Pinpoint the cell where the given text exists, returning its [x, y] midpoint coordinate. 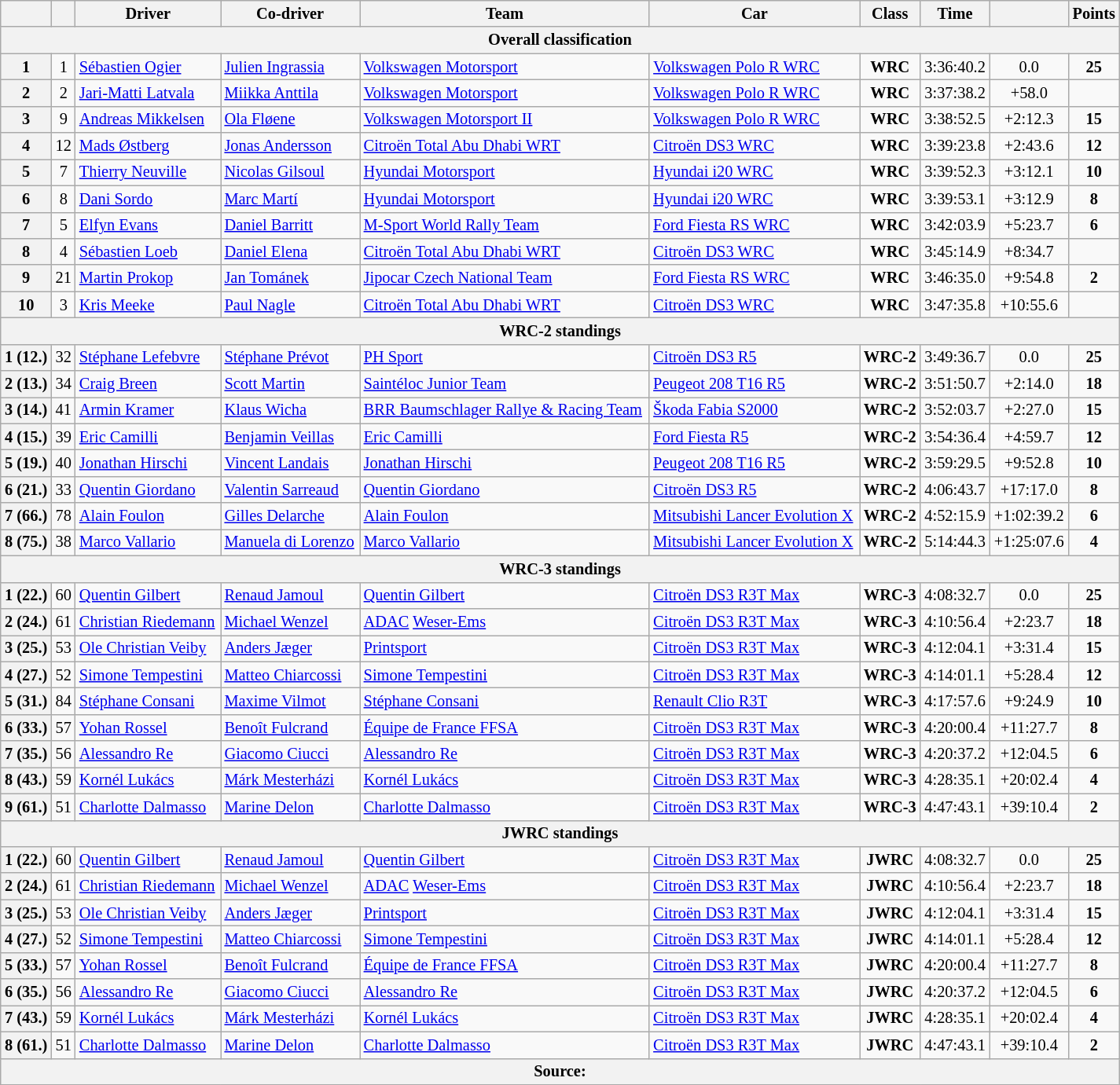
4 (15.) [27, 437]
2 (13.) [27, 384]
Saintéloc Junior Team [505, 384]
+58.0 [1029, 93]
Daniel Barritt [291, 225]
Ola Fløene [291, 119]
Craig Breen [148, 384]
BRR Baumschlager Rallye & Racing Team [505, 410]
Kris Meeke [148, 305]
JWRC standings [560, 834]
Daniel Elena [291, 251]
M-Sport World Rally Team [505, 225]
Klaus Wicha [291, 410]
5 (31.) [27, 701]
Renault Clio R3T [755, 701]
3:54:36.4 [955, 437]
Martin Prokop [148, 278]
5 (19.) [27, 463]
5 (33.) [27, 966]
3:39:52.3 [955, 172]
Mads Østberg [148, 146]
41 [64, 410]
Elfyn Evans [148, 225]
+2:43.6 [1029, 146]
Ford Fiesta R5 [755, 437]
3:51:50.7 [955, 384]
+3:12.1 [1029, 172]
+9:52.8 [1029, 463]
Stéphane Prévot [291, 357]
Volkswagen Motorsport II [505, 119]
38 [64, 542]
3:42:03.9 [955, 225]
3:52:03.7 [955, 410]
Jari-Matti Latvala [148, 93]
+1:25:07.6 [1029, 542]
WRC-3 standings [560, 569]
Nicolas Gilsoul [291, 172]
78 [64, 516]
Stéphane Lefebvre [148, 357]
Valentin Sarreaud [291, 489]
Paul Nagle [291, 305]
+17:17.0 [1029, 489]
3:37:38.2 [955, 93]
+2:14.0 [1029, 384]
4:52:15.9 [955, 516]
Thierry Neuville [148, 172]
Benjamin Veillas [291, 437]
3:36:40.2 [955, 67]
8 (61.) [27, 1045]
+2:12.3 [1029, 119]
5:14:44.3 [955, 542]
+3:12.9 [1029, 199]
Gilles Delarche [291, 516]
+2:27.0 [1029, 410]
Škoda Fabia S2000 [755, 410]
+9:54.8 [1029, 278]
8 (75.) [27, 542]
3:45:14.9 [955, 251]
Driver [148, 13]
Jan Tománek [291, 278]
WRC-2 standings [560, 331]
3 (14.) [27, 410]
1 (12.) [27, 357]
7 (66.) [27, 516]
Jonas Andersson [291, 146]
6 (21.) [27, 489]
84 [64, 701]
6 (33.) [27, 728]
Points [1094, 13]
Overall classification [560, 40]
Maxime Vilmot [291, 701]
+9:24.9 [1029, 701]
Class [890, 13]
21 [64, 278]
4:17:57.6 [955, 701]
34 [64, 384]
Dani Sordo [148, 199]
Armin Kramer [148, 410]
PH Sport [505, 357]
Jipocar Czech National Team [505, 278]
40 [64, 463]
Andreas Mikkelsen [148, 119]
Vincent Landais [291, 463]
4:06:43.7 [955, 489]
Sébastien Ogier [148, 67]
Car [755, 13]
Source: [560, 1072]
3:49:36.7 [955, 357]
Sébastien Loeb [148, 251]
39 [64, 437]
+4:59.7 [1029, 437]
+5:23.7 [1029, 225]
7 (43.) [27, 1018]
+10:55.6 [1029, 305]
9 (61.) [27, 807]
7 (35.) [27, 754]
3:38:52.5 [955, 119]
8 (43.) [27, 780]
+1:02:39.2 [1029, 516]
Manuela di Lorenzo [291, 542]
+8:34.7 [1029, 251]
3:46:35.0 [955, 278]
33 [64, 489]
Miikka Anttila [291, 93]
Co-driver [291, 13]
3:47:35.8 [955, 305]
Julien Ingrassia [291, 67]
3:39:53.1 [955, 199]
Marc Martí [291, 199]
3:39:23.8 [955, 146]
32 [64, 357]
Team [505, 13]
Time [955, 13]
6 (35.) [27, 992]
Scott Martin [291, 384]
3:59:29.5 [955, 463]
